Find where the given text appears and provide that cell's center as (X, Y) coordinate. 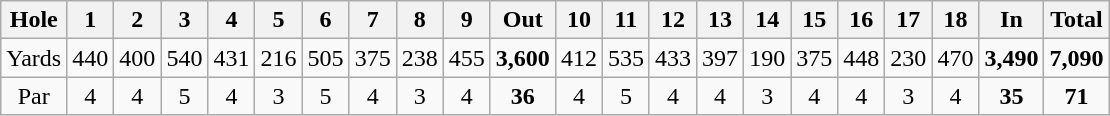
190 (768, 58)
14 (768, 20)
71 (1076, 96)
230 (908, 58)
35 (1012, 96)
2 (138, 20)
238 (420, 58)
18 (956, 20)
3,600 (522, 58)
Par (34, 96)
13 (720, 20)
In (1012, 20)
Yards (34, 58)
10 (578, 20)
540 (184, 58)
455 (466, 58)
36 (522, 96)
Total (1076, 20)
7,090 (1076, 58)
216 (278, 58)
8 (420, 20)
470 (956, 58)
431 (232, 58)
535 (626, 58)
9 (466, 20)
12 (672, 20)
505 (326, 58)
400 (138, 58)
412 (578, 58)
17 (908, 20)
Hole (34, 20)
440 (90, 58)
3,490 (1012, 58)
Out (522, 20)
7 (372, 20)
448 (862, 58)
433 (672, 58)
15 (814, 20)
11 (626, 20)
6 (326, 20)
16 (862, 20)
397 (720, 58)
1 (90, 20)
